Provide the [x, y] coordinate of the cell's center where the given text is located.  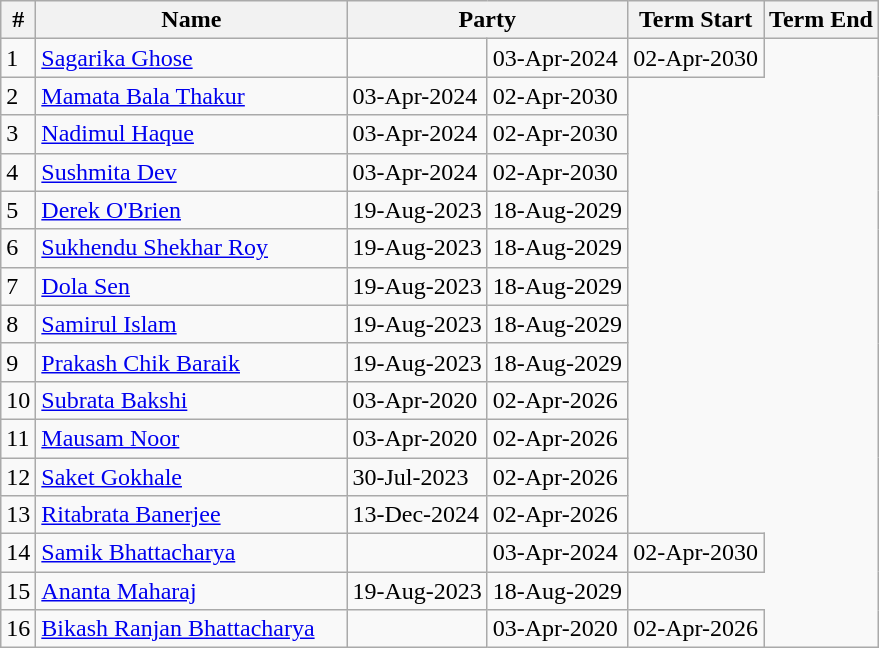
14 [18, 553]
Mausam Noor [192, 438]
Term End [822, 20]
Sagarika Ghose [192, 58]
Sukhendu Shekhar Roy [192, 248]
15 [18, 591]
Nadimul Haque [192, 134]
Party [488, 20]
3 [18, 134]
6 [18, 248]
Samik Bhattacharya [192, 553]
Dola Sen [192, 286]
10 [18, 400]
16 [18, 629]
9 [18, 362]
Term Start [696, 20]
2 [18, 96]
# [18, 20]
4 [18, 172]
5 [18, 210]
13-Dec-2024 [417, 515]
Prakash Chik Baraik [192, 362]
8 [18, 324]
Samirul Islam [192, 324]
11 [18, 438]
Ritabrata Banerjee [192, 515]
1 [18, 58]
30-Jul-2023 [417, 477]
Saket Gokhale [192, 477]
Subrata Bakshi [192, 400]
Name [192, 20]
13 [18, 515]
Sushmita Dev [192, 172]
Ananta Maharaj [192, 591]
12 [18, 477]
7 [18, 286]
Bikash Ranjan Bhattacharya [192, 629]
Derek O'Brien [192, 210]
Mamata Bala Thakur [192, 96]
